For the text-containing cell, return its midpoint in (X, Y) coordinate format. 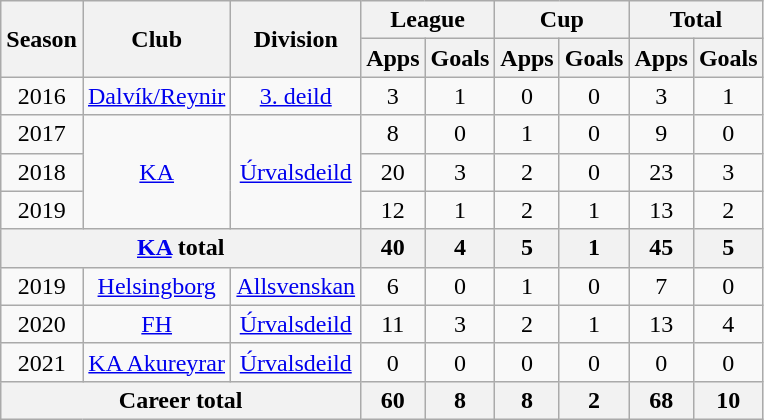
Helsingborg (156, 286)
12 (393, 210)
Division (296, 39)
Season (42, 39)
Career total (181, 400)
68 (661, 400)
2016 (42, 96)
3. deild (296, 96)
6 (393, 286)
FH (156, 324)
20 (393, 172)
9 (661, 134)
Club (156, 39)
KA total (181, 248)
23 (661, 172)
Dalvík/Reynir (156, 96)
45 (661, 248)
2020 (42, 324)
League (428, 20)
KA (156, 172)
Cup (562, 20)
7 (661, 286)
40 (393, 248)
Allsvenskan (296, 286)
10 (728, 400)
2017 (42, 134)
11 (393, 324)
Total (696, 20)
60 (393, 400)
KA Akureyrar (156, 362)
2018 (42, 172)
2021 (42, 362)
